Provide the [X, Y] coordinate of the cell's center where the given text is located.  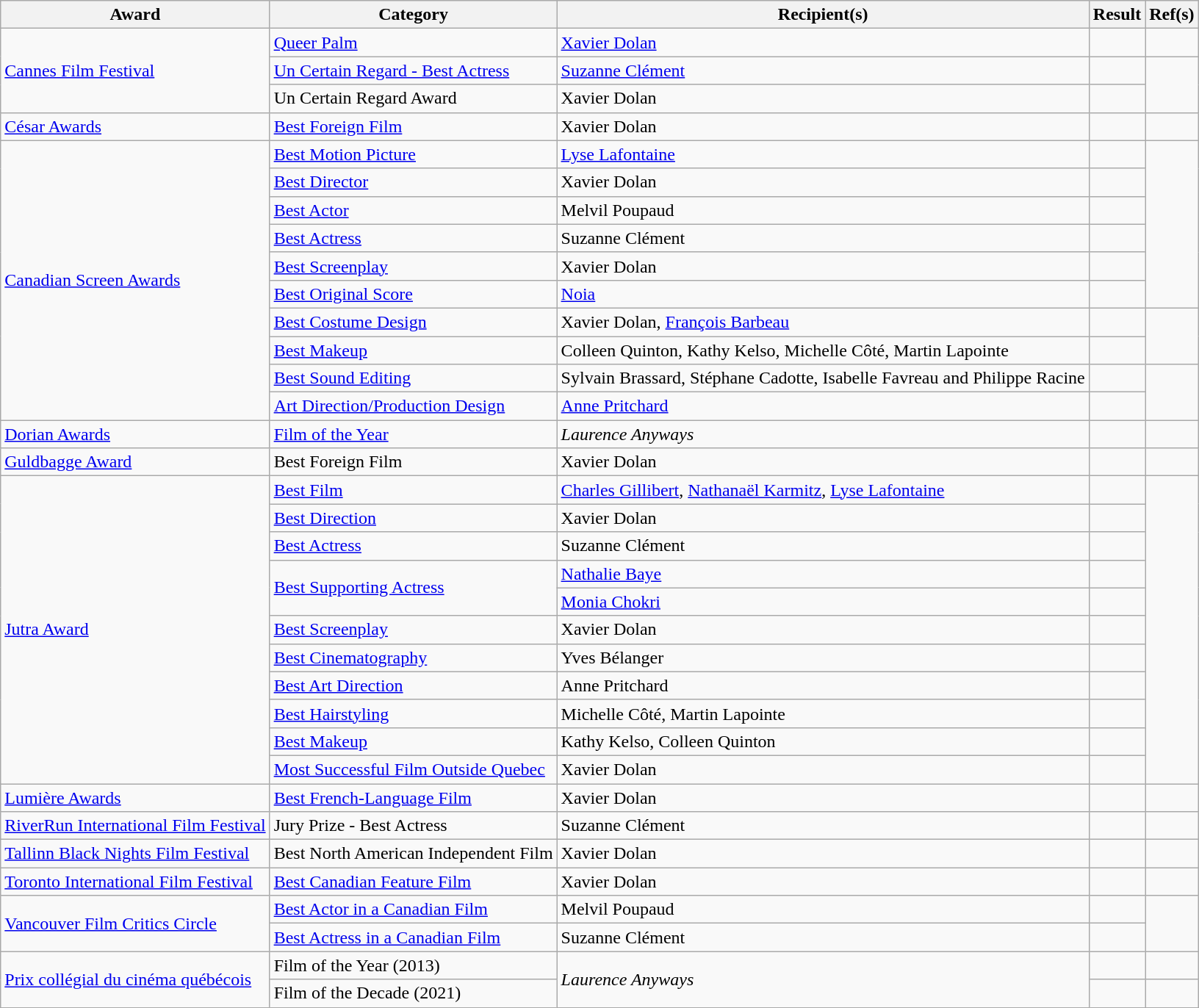
Best North American Independent Film [413, 854]
Guldbagge Award [135, 462]
Monia Chokri [823, 602]
Best Actress in a Canadian Film [413, 937]
Jury Prize - Best Actress [413, 826]
Michelle Côté, Martin Lapointe [823, 713]
Tallinn Black Nights Film Festival [135, 854]
Vancouver Film Critics Circle [135, 924]
Film of the Year (2013) [413, 965]
Cannes Film Festival [135, 71]
Best Sound Editing [413, 378]
Best French-Language Film [413, 797]
Queer Palm [413, 43]
Dorian Awards [135, 434]
Ref(s) [1172, 15]
Film of the Decade (2021) [413, 993]
Best Motion Picture [413, 154]
Film of the Year [413, 434]
Toronto International Film Festival [135, 882]
Category [413, 15]
Yves Bélanger [823, 658]
Nathalie Baye [823, 574]
Canadian Screen Awards [135, 281]
Best Film [413, 490]
Recipient(s) [823, 15]
Best Actor [413, 210]
Un Certain Regard - Best Actress [413, 71]
Best Original Score [413, 294]
César Awards [135, 126]
Sylvain Brassard, Stéphane Cadotte, Isabelle Favreau and Philippe Racine [823, 378]
Prix collégial du cinéma québécois [135, 979]
Best Hairstyling [413, 713]
Art Direction/Production Design [413, 406]
Xavier Dolan, François Barbeau [823, 322]
Award [135, 15]
Best Direction [413, 518]
Lumière Awards [135, 797]
Result [1117, 15]
Lyse Lafontaine [823, 154]
Best Costume Design [413, 322]
Best Director [413, 182]
Kathy Kelso, Colleen Quinton [823, 741]
Most Successful Film Outside Quebec [413, 769]
Best Actor in a Canadian Film [413, 910]
RiverRun International Film Festival [135, 826]
Charles Gillibert, Nathanaël Karmitz, Lyse Lafontaine [823, 490]
Noia [823, 294]
Colleen Quinton, Kathy Kelso, Michelle Côté, Martin Lapointe [823, 350]
Best Art Direction [413, 685]
Un Certain Regard Award [413, 98]
Jutra Award [135, 630]
Best Supporting Actress [413, 588]
Best Canadian Feature Film [413, 882]
Best Cinematography [413, 658]
